Find where the given text appears and provide that cell's center as (x, y) coordinate. 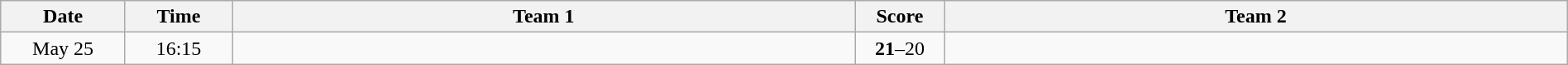
21–20 (900, 48)
Time (179, 17)
Team 1 (544, 17)
Date (63, 17)
16:15 (179, 48)
Score (900, 17)
Team 2 (1256, 17)
May 25 (63, 48)
